Provide the [x, y] coordinate of the cell's center where the given text is located.  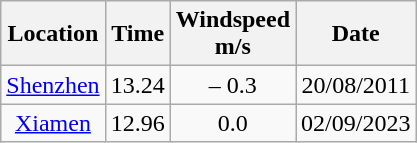
Location [53, 34]
0.0 [232, 123]
Date [356, 34]
Windspeedm/s [232, 34]
– 0.3 [232, 85]
02/09/2023 [356, 123]
20/08/2011 [356, 85]
Xiamen [53, 123]
Time [138, 34]
13.24 [138, 85]
Shenzhen [53, 85]
12.96 [138, 123]
